Locate the cell with the specified text and output its [x, y] center coordinate. 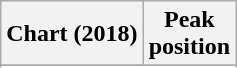
Chart (2018) [72, 34]
Peakposition [189, 34]
